Determine the (x, y) coordinate at the center of the cell enclosing the given text.  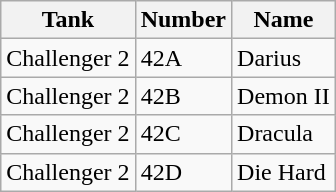
Name (284, 20)
Number (183, 20)
42B (183, 96)
Tank (68, 20)
42D (183, 172)
42C (183, 134)
Demon II (284, 96)
Die Hard (284, 172)
Darius (284, 58)
42A (183, 58)
Dracula (284, 134)
